From the cell containing the given text, extract its center point as [x, y] coordinate. 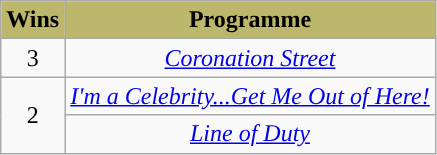
Line of Duty [250, 134]
Programme [250, 20]
Wins [33, 20]
Coronation Street [250, 58]
I'm a Celebrity...Get Me Out of Here! [250, 96]
3 [33, 58]
2 [33, 115]
